For the text-containing cell, return its midpoint in (X, Y) coordinate format. 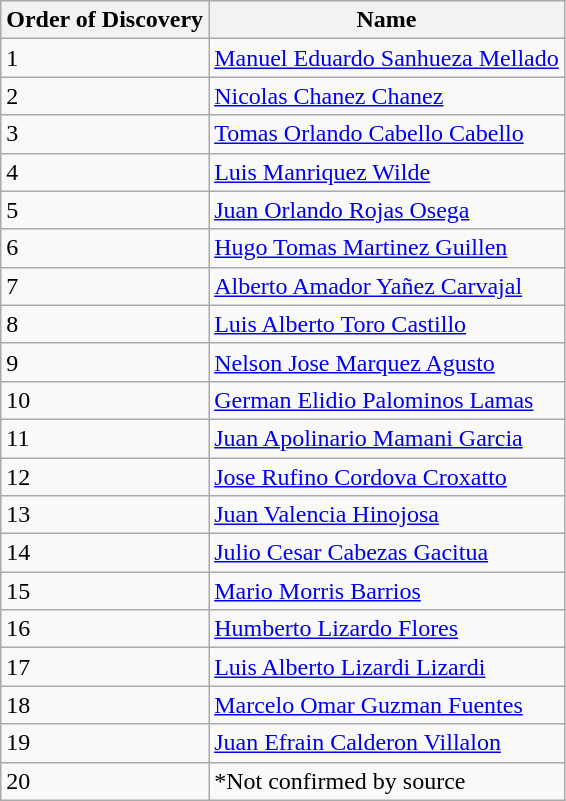
2 (105, 96)
16 (105, 629)
Luis Alberto Toro Castillo (387, 324)
14 (105, 553)
Jose Rufino Cordova Croxatto (387, 477)
7 (105, 286)
17 (105, 667)
Marcelo Omar Guzman Fuentes (387, 705)
1 (105, 58)
Hugo Tomas Martinez Guillen (387, 248)
Tomas Orlando Cabello Cabello (387, 134)
Juan Efrain Calderon Villalon (387, 743)
Juan Valencia Hinojosa (387, 515)
11 (105, 438)
6 (105, 248)
13 (105, 515)
Manuel Eduardo Sanhueza Mellado (387, 58)
Luis Alberto Lizardi Lizardi (387, 667)
Name (387, 20)
19 (105, 743)
3 (105, 134)
12 (105, 477)
5 (105, 210)
Mario Morris Barrios (387, 591)
18 (105, 705)
Juan Orlando Rojas Osega (387, 210)
8 (105, 324)
Julio Cesar Cabezas Gacitua (387, 553)
15 (105, 591)
Luis Manriquez Wilde (387, 172)
Humberto Lizardo Flores (387, 629)
10 (105, 400)
Nicolas Chanez Chanez (387, 96)
Order of Discovery (105, 20)
9 (105, 362)
Juan Apolinario Mamani Garcia (387, 438)
4 (105, 172)
Nelson Jose Marquez Agusto (387, 362)
*Not confirmed by source (387, 781)
Alberto Amador Yañez Carvajal (387, 286)
German Elidio Palominos Lamas (387, 400)
20 (105, 781)
